Determine the [x, y] coordinate at the center of the cell enclosing the given text.  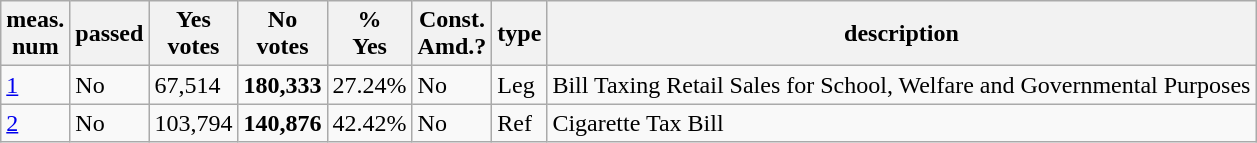
Bill Taxing Retail Sales for School, Welfare and Governmental Purposes [902, 85]
27.24% [370, 85]
Const.Amd.? [452, 34]
1 [36, 85]
103,794 [194, 123]
42.42% [370, 123]
%Yes [370, 34]
Cigarette Tax Bill [902, 123]
description [902, 34]
180,333 [282, 85]
Leg [520, 85]
Novotes [282, 34]
67,514 [194, 85]
type [520, 34]
140,876 [282, 123]
Yesvotes [194, 34]
2 [36, 123]
passed [110, 34]
Ref [520, 123]
meas.num [36, 34]
